Identify which cell holds the provided text, then report its [x, y] central coordinate. 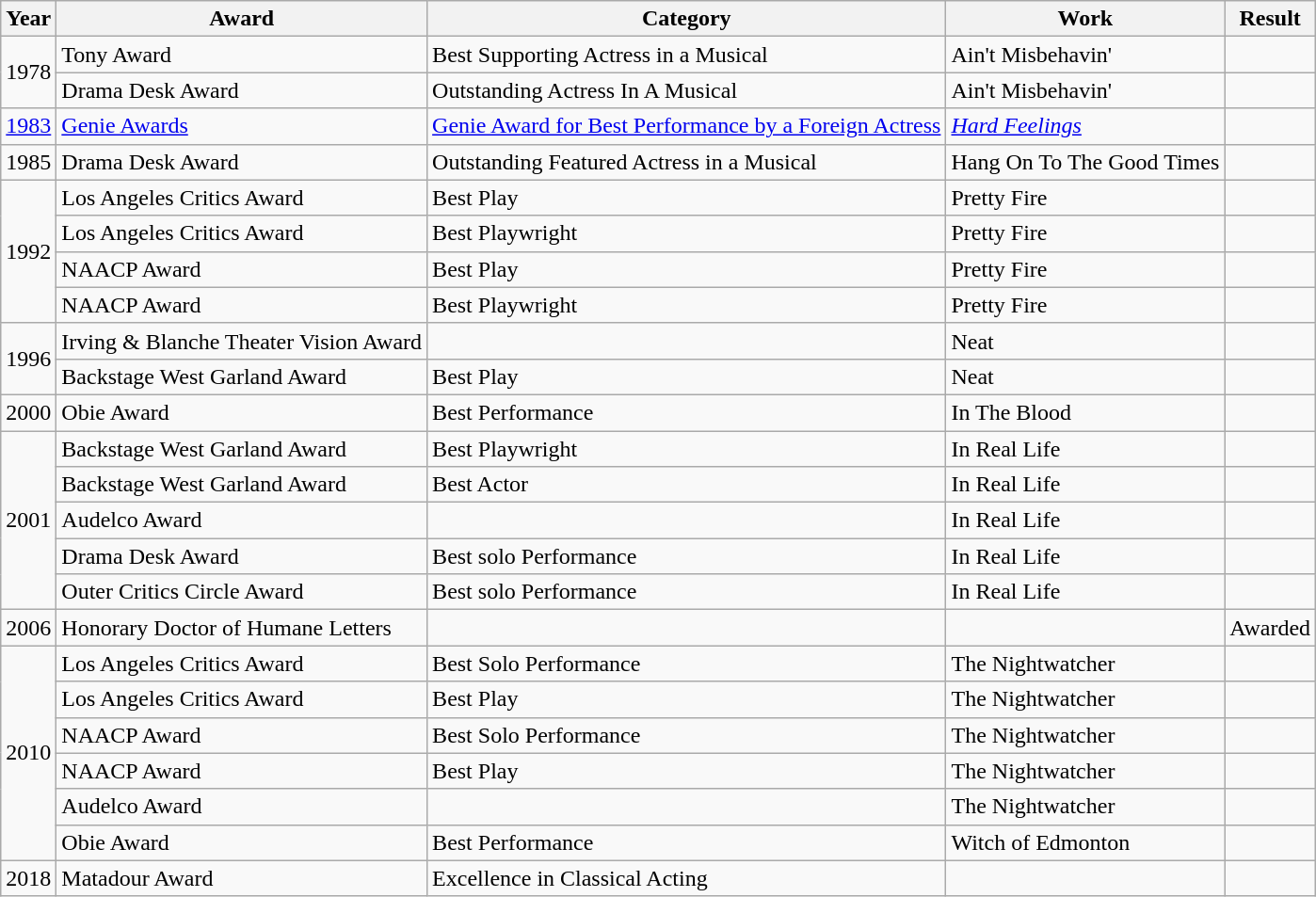
2018 [28, 878]
1996 [28, 359]
1978 [28, 72]
Genie Awards [242, 126]
Excellence in Classical Acting [687, 878]
Best Actor [687, 485]
Witch of Edmonton [1085, 842]
2000 [28, 412]
Work [1085, 19]
Awarded [1271, 628]
Matadour Award [242, 878]
Best Supporting Actress in a Musical [687, 55]
Honorary Doctor of Humane Letters [242, 628]
Category [687, 19]
Award [242, 19]
1992 [28, 251]
In The Blood [1085, 412]
Outstanding Actress In A Musical [687, 90]
2001 [28, 521]
Tony Award [242, 55]
Outstanding Featured Actress in a Musical [687, 162]
Irving & Blanche Theater Vision Award [242, 341]
1985 [28, 162]
Genie Award for Best Performance by a Foreign Actress [687, 126]
Outer Critics Circle Award [242, 592]
Hard Feelings [1085, 126]
2006 [28, 628]
Hang On To The Good Times [1085, 162]
1983 [28, 126]
Year [28, 19]
Result [1271, 19]
2010 [28, 753]
